Pinpoint the cell where the given text exists, returning its [X, Y] midpoint coordinate. 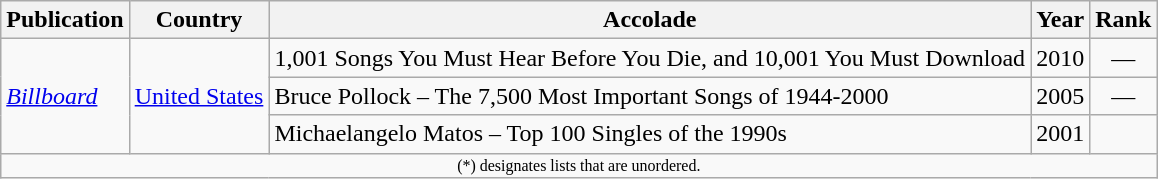
(*) designates lists that are unordered. [579, 165]
2001 [1060, 134]
Publication [65, 20]
Year [1060, 20]
Bruce Pollock – The 7,500 Most Important Songs of 1944-2000 [650, 96]
1,001 Songs You Must Hear Before You Die, and 10,001 You Must Download [650, 58]
2005 [1060, 96]
2010 [1060, 58]
Country [199, 20]
Rank [1124, 20]
Michaelangelo Matos – Top 100 Singles of the 1990s [650, 134]
Billboard [65, 96]
Accolade [650, 20]
United States [199, 96]
